Find where the given text appears and provide that cell's center as (X, Y) coordinate. 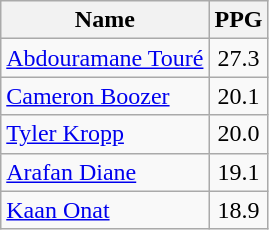
20.1 (238, 96)
Tyler Kropp (105, 134)
Abdouramane Touré (105, 58)
27.3 (238, 58)
Cameron Boozer (105, 96)
Arafan Diane (105, 172)
18.9 (238, 210)
PPG (238, 20)
Name (105, 20)
Kaan Onat (105, 210)
19.1 (238, 172)
20.0 (238, 134)
